Return [x, y] of the center of cell containing provided text 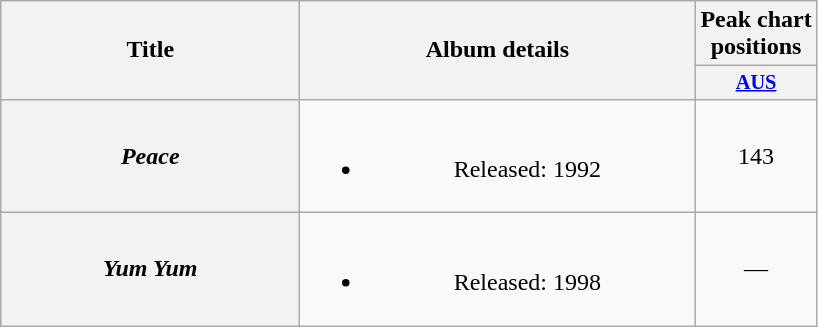
AUS [756, 83]
Peace [150, 156]
Album details [498, 50]
— [756, 270]
Peak chartpositions [756, 34]
Yum Yum [150, 270]
143 [756, 156]
Title [150, 50]
Released: 1992 [498, 156]
Released: 1998 [498, 270]
